Locate the cell with the specified text and output its [x, y] center coordinate. 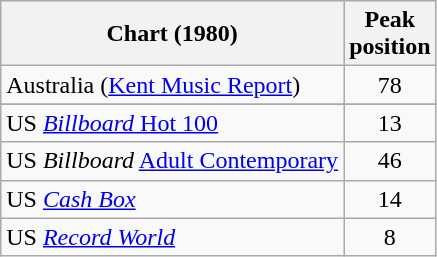
78 [390, 85]
Australia (Kent Music Report) [172, 85]
US Cash Box [172, 199]
46 [390, 161]
13 [390, 123]
US Billboard Hot 100 [172, 123]
Chart (1980) [172, 34]
14 [390, 199]
Peakposition [390, 34]
8 [390, 237]
US Record World [172, 237]
US Billboard Adult Contemporary [172, 161]
